Locate the cell with the specified text and output its (X, Y) center coordinate. 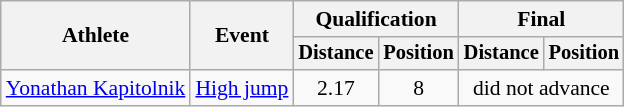
Athlete (96, 36)
Yonathan Kapitolnik (96, 88)
8 (418, 88)
Final (542, 19)
Event (242, 36)
did not advance (542, 88)
2.17 (336, 88)
High jump (242, 88)
Qualification (376, 19)
